Locate the cell with the specified text and output its [X, Y] center coordinate. 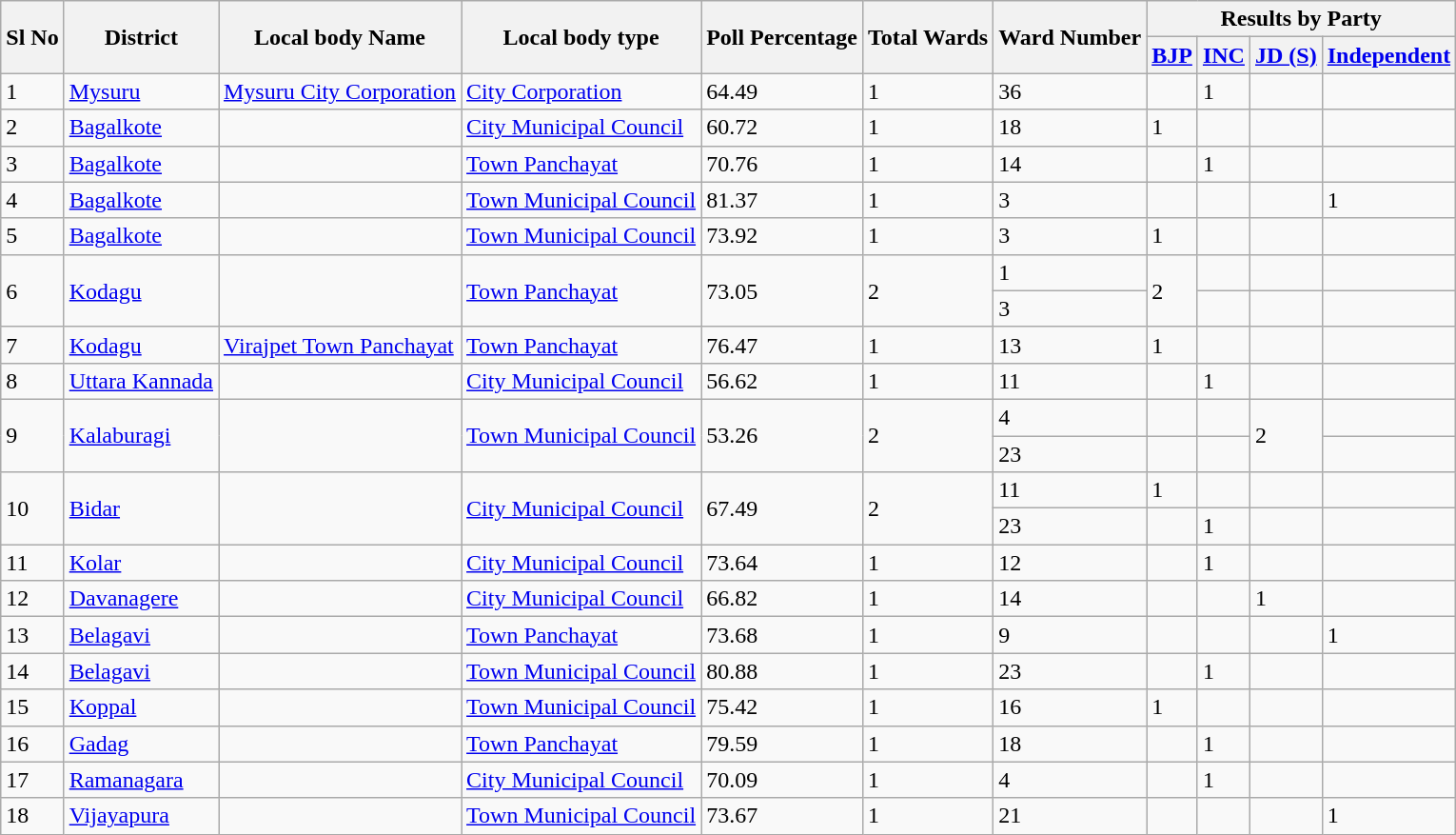
Independent [1388, 55]
73.68 [782, 635]
36 [1070, 91]
Poll Percentage [782, 37]
67.49 [782, 508]
Results by Party [1302, 19]
5 [32, 236]
INC [1224, 55]
6 [32, 290]
City Corporation [581, 91]
81.37 [782, 200]
Koppal [141, 707]
District [141, 37]
Ramanagara [141, 780]
Vijayapura [141, 816]
75.42 [782, 707]
Bidar [141, 508]
15 [32, 707]
Gadag [141, 744]
Kalaburagi [141, 435]
JD (S) [1286, 55]
79.59 [782, 744]
8 [32, 381]
76.47 [782, 345]
80.88 [782, 671]
56.62 [782, 381]
73.64 [782, 563]
64.49 [782, 91]
73.67 [782, 816]
Sl No [32, 37]
53.26 [782, 435]
Kolar [141, 563]
17 [32, 780]
10 [32, 508]
Uttara Kannada [141, 381]
Local body Name [341, 37]
66.82 [782, 599]
73.92 [782, 236]
BJP [1172, 55]
Ward Number [1070, 37]
Davanagere [141, 599]
70.76 [782, 164]
Mysuru City Corporation [341, 91]
Local body type [581, 37]
73.05 [782, 290]
21 [1070, 816]
Total Wards [927, 37]
Virajpet Town Panchayat [341, 345]
60.72 [782, 128]
7 [32, 345]
Mysuru [141, 91]
70.09 [782, 780]
